Locate the cell with the specified text and output its [X, Y] center coordinate. 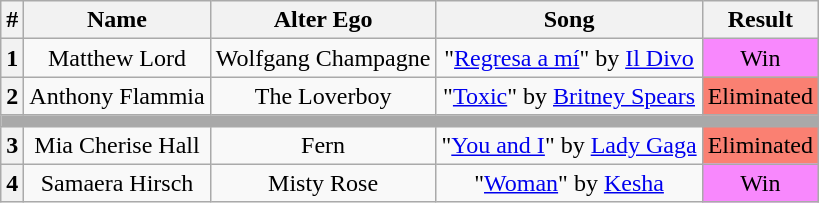
2 [12, 96]
"You and I" by Lady Gaga [569, 145]
Misty Rose [323, 183]
"Toxic" by Britney Spears [569, 96]
Matthew Lord [117, 58]
"Regresa a mí" by Il Divo [569, 58]
Song [569, 20]
# [12, 20]
Name [117, 20]
Fern [323, 145]
1 [12, 58]
Mia Cherise Hall [117, 145]
Alter Ego [323, 20]
3 [12, 145]
The Loverboy [323, 96]
Anthony Flammia [117, 96]
4 [12, 183]
Wolfgang Champagne [323, 58]
Result [760, 20]
Samaera Hirsch [117, 183]
"Woman" by Kesha [569, 183]
